Scan for the cell matching the given text and deliver its [x, y] coordinate at center. 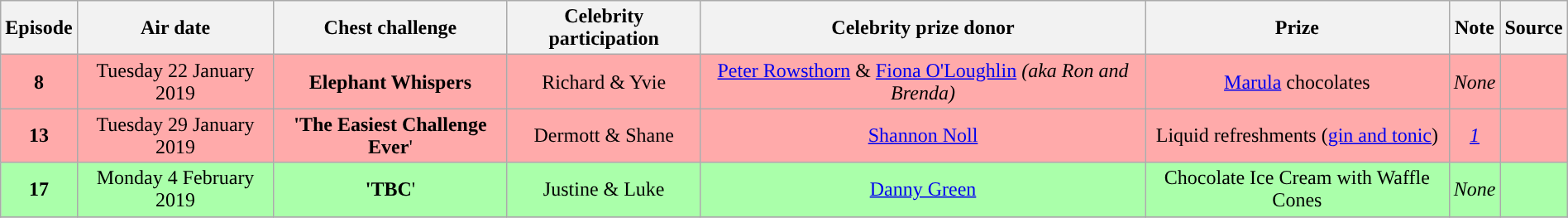
Dermott & Shane [604, 136]
Tuesday 29 January 2019 [175, 136]
Danny Green [923, 189]
Liquid refreshments (gin and tonic) [1298, 136]
Source [1533, 28]
Marula chocolates [1298, 81]
8 [39, 81]
Tuesday 22 January 2019 [175, 81]
Air date [175, 28]
Shannon Noll [923, 136]
Chest challenge [390, 28]
1 [1475, 136]
'TBC' [390, 189]
Peter Rowsthorn & Fiona O'Loughlin (aka Ron and Brenda) [923, 81]
Monday 4 February 2019 [175, 189]
Richard & Yvie [604, 81]
Note [1475, 28]
Justine & Luke [604, 189]
13 [39, 136]
Prize [1298, 28]
Elephant Whispers [390, 81]
Celebrity participation [604, 28]
17 [39, 189]
'The Easiest Challenge Ever' [390, 136]
Chocolate Ice Cream with Waffle Cones [1298, 189]
Episode [39, 28]
Celebrity prize donor [923, 28]
